Extract the [X, Y] coordinate from the center of the cell holding the provided text.  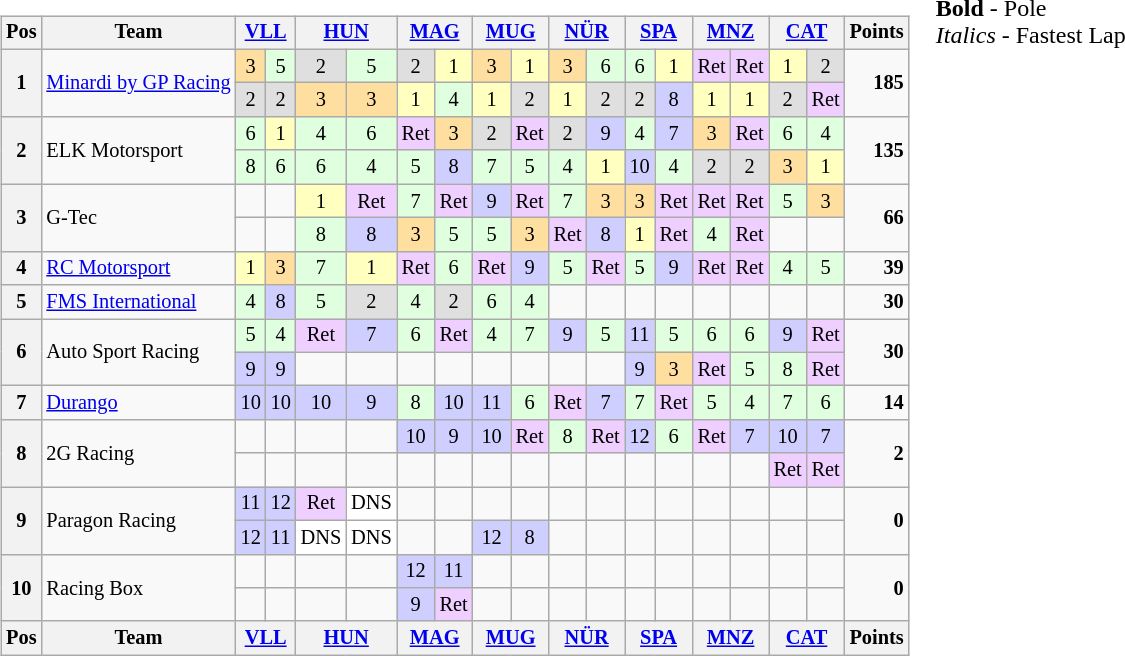
Racing Box [138, 588]
G-Tec [138, 218]
ELK Motorsport [138, 150]
66 [877, 218]
185 [877, 82]
RC Motorsport [138, 268]
FMS International [138, 302]
14 [877, 403]
Minardi by GP Racing [138, 82]
135 [877, 150]
Auto Sport Racing [138, 352]
Paragon Racing [138, 520]
2G Racing [138, 454]
39 [877, 268]
Durango [138, 403]
